Search for the cell housing the specified text and yield its [x, y] center coordinate. 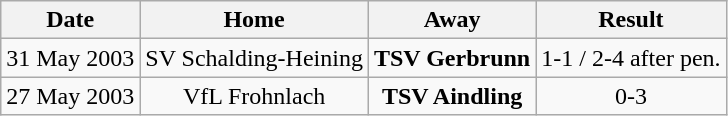
VfL Frohnlach [254, 96]
Away [452, 20]
TSV Aindling [452, 96]
27 May 2003 [70, 96]
Result [631, 20]
TSV Gerbrunn [452, 58]
Home [254, 20]
1-1 / 2-4 after pen. [631, 58]
SV Schalding-Heining [254, 58]
31 May 2003 [70, 58]
0-3 [631, 96]
Date [70, 20]
